Return [x, y] of the center of cell containing provided text 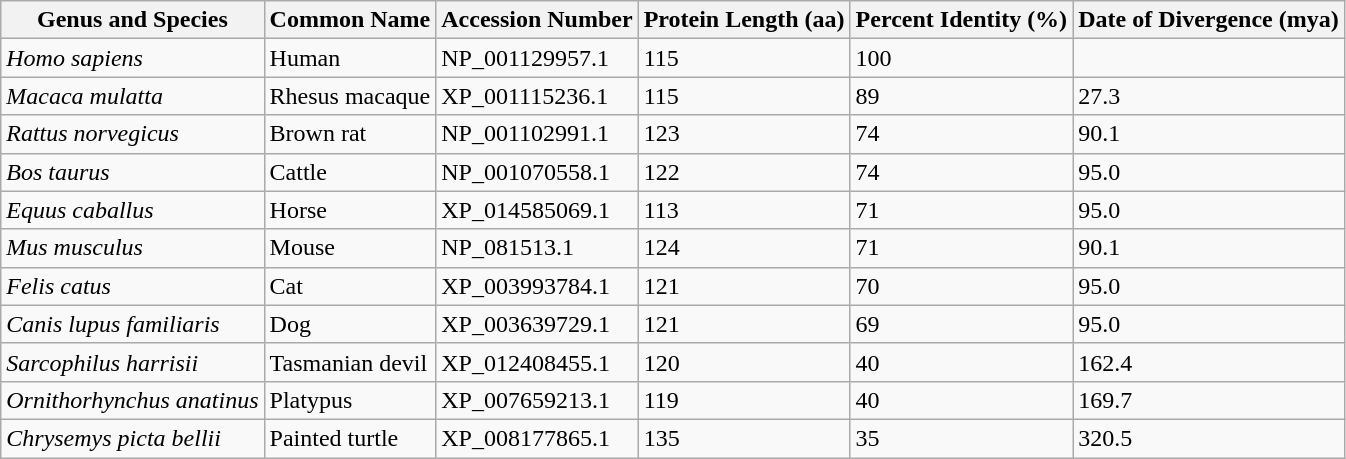
122 [744, 172]
162.4 [1209, 362]
Sarcophilus harrisii [132, 362]
Platypus [350, 400]
Dog [350, 324]
120 [744, 362]
320.5 [1209, 438]
Rhesus macaque [350, 96]
Protein Length (aa) [744, 20]
119 [744, 400]
169.7 [1209, 400]
Mus musculus [132, 248]
135 [744, 438]
NP_081513.1 [537, 248]
XP_003639729.1 [537, 324]
100 [962, 58]
Horse [350, 210]
123 [744, 134]
27.3 [1209, 96]
XP_001115236.1 [537, 96]
Homo sapiens [132, 58]
124 [744, 248]
69 [962, 324]
Human [350, 58]
XP_008177865.1 [537, 438]
NP_001102991.1 [537, 134]
Cattle [350, 172]
Genus and Species [132, 20]
XP_014585069.1 [537, 210]
Canis lupus familiaris [132, 324]
Brown rat [350, 134]
XP_012408455.1 [537, 362]
NP_001129957.1 [537, 58]
35 [962, 438]
Common Name [350, 20]
Date of Divergence (mya) [1209, 20]
Ornithorhynchus anatinus [132, 400]
Percent Identity (%) [962, 20]
Felis catus [132, 286]
NP_001070558.1 [537, 172]
113 [744, 210]
Macaca mulatta [132, 96]
Bos taurus [132, 172]
XP_003993784.1 [537, 286]
Mouse [350, 248]
Rattus norvegicus [132, 134]
Tasmanian devil [350, 362]
Accession Number [537, 20]
Painted turtle [350, 438]
XP_007659213.1 [537, 400]
Chrysemys picta bellii [132, 438]
70 [962, 286]
89 [962, 96]
Equus caballus [132, 210]
Cat [350, 286]
